Identify which cell holds the provided text, then report its (X, Y) central coordinate. 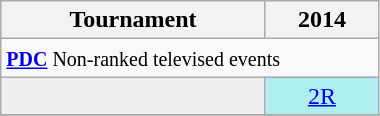
2R (322, 96)
2014 (322, 20)
Tournament (134, 20)
PDC Non-ranked televised events (190, 58)
